Provide the (x, y) coordinate of the cell's center where the given text is located.  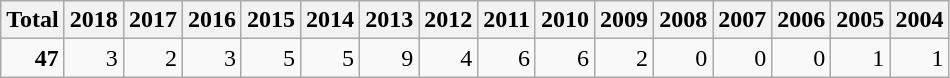
2007 (742, 20)
2018 (94, 20)
4 (448, 58)
2012 (448, 20)
2015 (270, 20)
2006 (802, 20)
2011 (507, 20)
2014 (330, 20)
2013 (390, 20)
2009 (624, 20)
2005 (860, 20)
2016 (212, 20)
Total (33, 20)
2008 (684, 20)
9 (390, 58)
2010 (564, 20)
2017 (152, 20)
2004 (920, 20)
47 (33, 58)
